Provide the (x, y) coordinate of the cell's center where the given text is located.  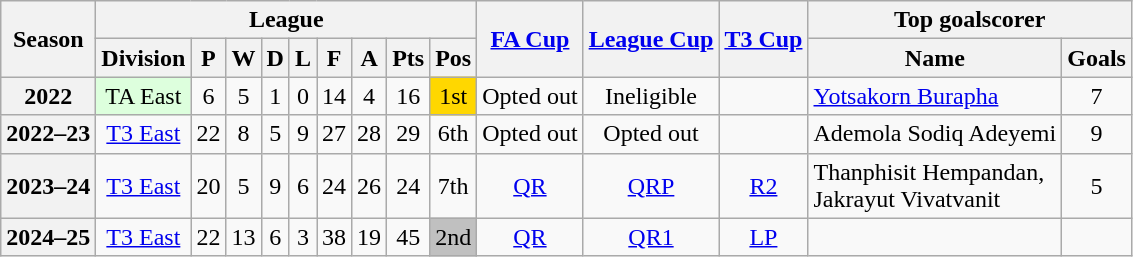
1 (275, 96)
TA East (144, 96)
Division (144, 58)
6th (454, 134)
27 (334, 134)
LP (764, 237)
8 (244, 134)
Pts (408, 58)
Ademola Sodiq Adeyemi (935, 134)
Yotsakorn Burapha (935, 96)
2023–24 (48, 186)
P (208, 58)
W (244, 58)
Ineligible (651, 96)
FA Cup (530, 39)
F (334, 58)
Thanphisit Hempandan, Jakrayut Vivatvanit (935, 186)
QR1 (651, 237)
14 (334, 96)
16 (408, 96)
League (286, 20)
A (370, 58)
QRP (651, 186)
13 (244, 237)
20 (208, 186)
26 (370, 186)
League Cup (651, 39)
2022–23 (48, 134)
38 (334, 237)
28 (370, 134)
T3 Cup (764, 39)
7 (1097, 96)
Top goalscorer (970, 20)
R2 (764, 186)
L (302, 58)
3 (302, 237)
Goals (1097, 58)
29 (408, 134)
2024–25 (48, 237)
7th (454, 186)
2nd (454, 237)
45 (408, 237)
0 (302, 96)
Name (935, 58)
4 (370, 96)
19 (370, 237)
2022 (48, 96)
Season (48, 39)
D (275, 58)
1st (454, 96)
Pos (454, 58)
